Find where the given text appears and provide that cell's center as (x, y) coordinate. 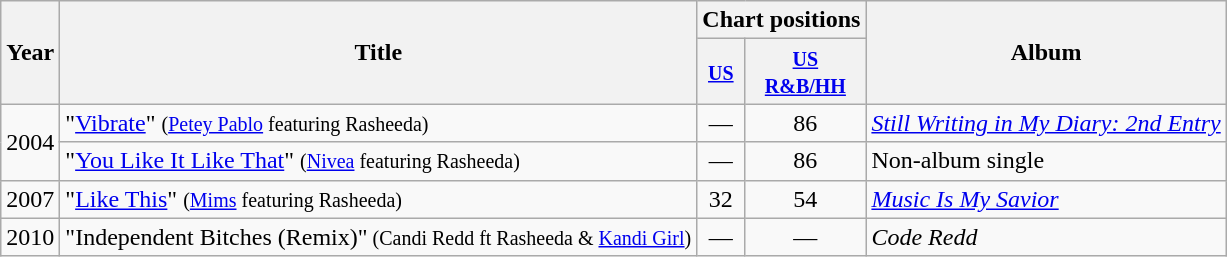
Title (378, 52)
Still Writing in My Diary: 2nd Entry (1046, 123)
Album (1046, 52)
54 (806, 199)
32 (721, 199)
Chart positions (782, 20)
"Independent Bitches (Remix)" (Candi Redd ft Rasheeda & Kandi Girl) (378, 237)
Code Redd (1046, 237)
Music Is My Savior (1046, 199)
"Vibrate" (Petey Pablo featuring Rasheeda) (378, 123)
US (721, 72)
"You Like It Like That" (Nivea featuring Rasheeda) (378, 161)
Year (30, 52)
"Like This" (Mims featuring Rasheeda) (378, 199)
Non-album single (1046, 161)
2004 (30, 142)
2007 (30, 199)
2010 (30, 237)
USR&B/HH (806, 72)
